Extract the (X, Y) coordinate from the center of the cell holding the provided text.  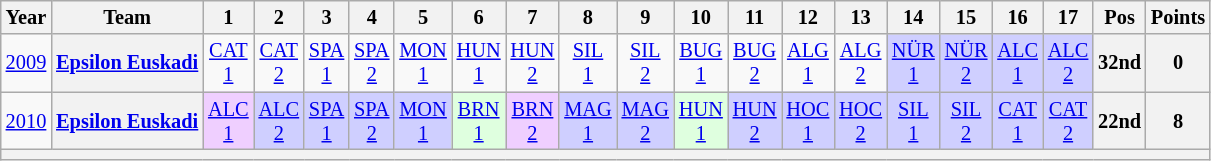
Team (127, 17)
BUG2 (755, 63)
HOC1 (808, 121)
15 (966, 17)
7 (533, 17)
10 (701, 17)
12 (808, 17)
16 (1017, 17)
2 (279, 17)
NÜR2 (966, 63)
Pos (1120, 17)
ALG1 (808, 63)
13 (860, 17)
BRN2 (533, 121)
1 (228, 17)
ALG2 (860, 63)
2009 (26, 63)
0 (1178, 63)
MAG1 (588, 121)
17 (1068, 17)
NÜR1 (914, 63)
Points (1178, 17)
6 (479, 17)
MAG2 (646, 121)
9 (646, 17)
32nd (1120, 63)
BUG1 (701, 63)
4 (372, 17)
HOC2 (860, 121)
BRN1 (479, 121)
14 (914, 17)
22nd (1120, 121)
11 (755, 17)
Year (26, 17)
3 (326, 17)
5 (422, 17)
2010 (26, 121)
